Extract the [X, Y] coordinate from the center of the cell holding the provided text.  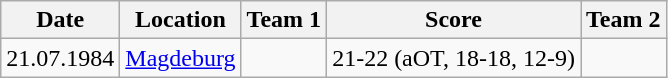
Team 2 [623, 20]
Date [60, 20]
Team 1 [284, 20]
21-22 (aOT, 18-18, 12-9) [454, 58]
Magdeburg [180, 58]
Score [454, 20]
Location [180, 20]
21.07.1984 [60, 58]
